Determine the (x, y) coordinate at the center of the cell enclosing the given text.  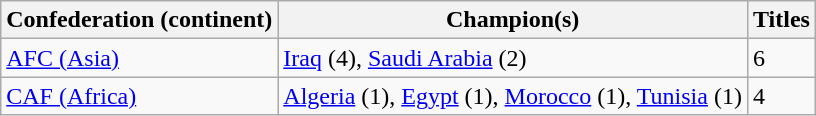
Iraq (4), Saudi Arabia (2) (513, 58)
AFC (Asia) (140, 58)
Algeria (1), Egypt (1), Morocco (1), Tunisia (1) (513, 96)
4 (781, 96)
Titles (781, 20)
CAF (Africa) (140, 96)
Confederation (continent) (140, 20)
6 (781, 58)
Champion(s) (513, 20)
